Determine the (X, Y) coordinate at the center of the cell enclosing the given text.  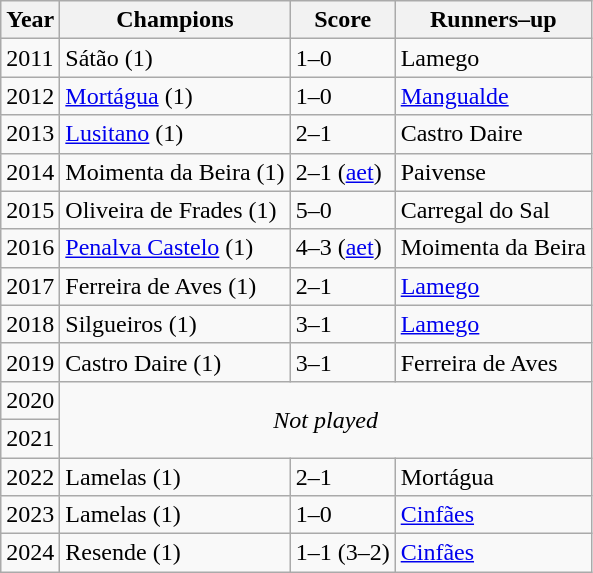
2021 (30, 438)
2022 (30, 477)
Moimenta da Beira (493, 248)
2017 (30, 286)
2013 (30, 134)
Ferreira de Aves (493, 362)
2–1 (aet) (342, 172)
2019 (30, 362)
Paivense (493, 172)
Castro Daire (1) (175, 362)
2012 (30, 96)
1–1 (3–2) (342, 553)
Score (342, 20)
Lusitano (1) (175, 134)
2015 (30, 210)
Champions (175, 20)
Mangualde (493, 96)
Penalva Castelo (1) (175, 248)
Sátão (1) (175, 58)
Carregal do Sal (493, 210)
Silgueiros (1) (175, 324)
4–3 (aet) (342, 248)
Mortágua (1) (175, 96)
5–0 (342, 210)
2023 (30, 515)
Resende (1) (175, 553)
Not played (326, 419)
2020 (30, 400)
Runners–up (493, 20)
Ferreira de Aves (1) (175, 286)
2016 (30, 248)
Mortágua (493, 477)
Oliveira de Frades (1) (175, 210)
Castro Daire (493, 134)
2011 (30, 58)
2014 (30, 172)
2024 (30, 553)
Year (30, 20)
Moimenta da Beira (1) (175, 172)
2018 (30, 324)
